Return (X, Y) of the center of cell containing provided text 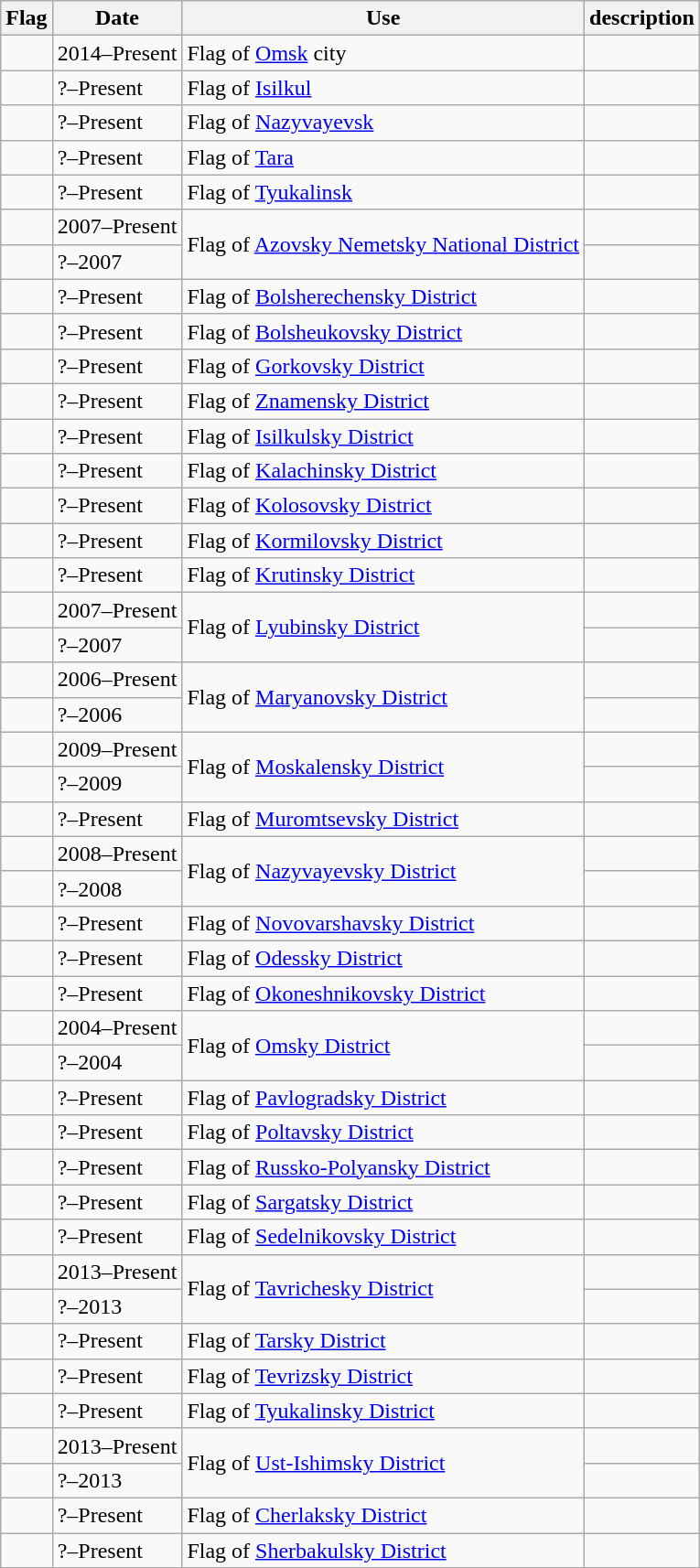
Flag of Isilkul (383, 88)
Flag of Maryanovsky District (383, 697)
?–2009 (117, 784)
Flag of Bolsheukovsky District (383, 331)
Flag of Muromtsevsky District (383, 819)
2014–Present (117, 53)
2009–Present (117, 749)
Flag of Lyubinsky District (383, 628)
Flag of Znamensky District (383, 401)
Flag of Novovarshavsky District (383, 923)
Flag of Pavlogradsky District (383, 1098)
Flag of Omsk city (383, 53)
Flag of Sherbakulsky District (383, 1551)
Flag of Krutinsky District (383, 575)
Flag of Omsky District (383, 1046)
Flag of Ust-Ishimsky District (383, 1463)
Flag of Kalachinsky District (383, 471)
Flag of Tevrizsky District (383, 1376)
Flag of Azovsky Nemetsky National District (383, 244)
?–2004 (117, 1063)
description (642, 18)
Flag (27, 18)
Flag of Russko-Polyansky District (383, 1167)
2006–Present (117, 680)
Flag of Kolosovsky District (383, 506)
Flag of Sargatsky District (383, 1202)
Flag of Nazyvayevsk (383, 123)
2004–Present (117, 1028)
Use (383, 18)
?–2006 (117, 714)
Date (117, 18)
Flag of Tyukalinsk (383, 192)
Flag of Cherlaksky District (383, 1515)
Flag of Sedelnikovsky District (383, 1237)
2008–Present (117, 854)
Flag of Tyukalinsky District (383, 1411)
Flag of Moskalensky District (383, 767)
?–2008 (117, 888)
Flag of Gorkovsky District (383, 366)
Flag of Nazyvayevsky District (383, 871)
Flag of Kormilovsky District (383, 541)
Flag of Tavrichesky District (383, 1289)
Flag of Tara (383, 157)
Flag of Isilkulsky District (383, 436)
Flag of Tarsky District (383, 1341)
Flag of Poltavsky District (383, 1133)
Flag of Bolsherechensky District (383, 296)
Flag of Odessky District (383, 958)
Flag of Okoneshnikovsky District (383, 993)
